Determine the (x, y) coordinate at the center of the cell enclosing the given text.  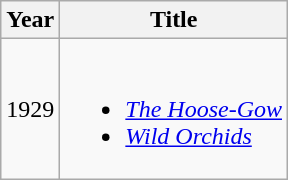
The Hoose-GowWild Orchids (174, 109)
Year (30, 20)
Title (174, 20)
1929 (30, 109)
